Provide the (X, Y) coordinate of the cell's center where the given text is located.  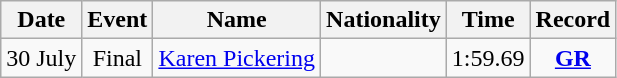
Nationality (384, 20)
Karen Pickering (237, 58)
Event (118, 20)
1:59.69 (488, 58)
Name (237, 20)
Date (42, 20)
Time (488, 20)
GR (573, 58)
Final (118, 58)
Record (573, 20)
30 July (42, 58)
